Find where the given text appears and provide that cell's center as (x, y) coordinate. 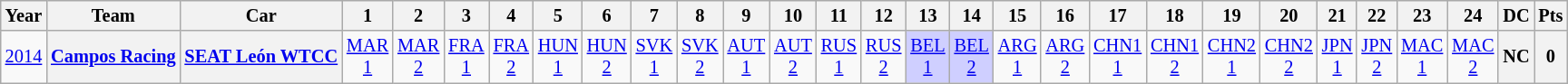
20 (1289, 15)
17 (1118, 15)
HUN1 (558, 57)
AUT1 (747, 57)
BEL2 (972, 57)
MAR2 (418, 57)
2 (418, 15)
NC (1515, 57)
Pts (1550, 15)
Campos Racing (113, 57)
ARG2 (1065, 57)
Team (113, 15)
9 (747, 15)
Year (24, 15)
16 (1065, 15)
CHN12 (1174, 57)
24 (1473, 15)
RUS2 (884, 57)
23 (1422, 15)
FRA2 (512, 57)
0 (1550, 57)
8 (700, 15)
CHN22 (1289, 57)
ARG1 (1018, 57)
DC (1515, 15)
10 (793, 15)
SVK2 (700, 57)
22 (1377, 15)
19 (1232, 15)
4 (512, 15)
Car (260, 15)
CHN21 (1232, 57)
SEAT León WTCC (260, 57)
MAC1 (1422, 57)
JPN2 (1377, 57)
5 (558, 15)
FRA1 (466, 57)
21 (1338, 15)
3 (466, 15)
6 (607, 15)
11 (838, 15)
13 (927, 15)
MAR1 (367, 57)
18 (1174, 15)
15 (1018, 15)
2014 (24, 57)
7 (654, 15)
BEL1 (927, 57)
HUN2 (607, 57)
1 (367, 15)
SVK1 (654, 57)
CHN11 (1118, 57)
14 (972, 15)
RUS1 (838, 57)
AUT2 (793, 57)
MAC2 (1473, 57)
12 (884, 15)
JPN1 (1338, 57)
